Pinpoint the cell where the given text exists, returning its (x, y) midpoint coordinate. 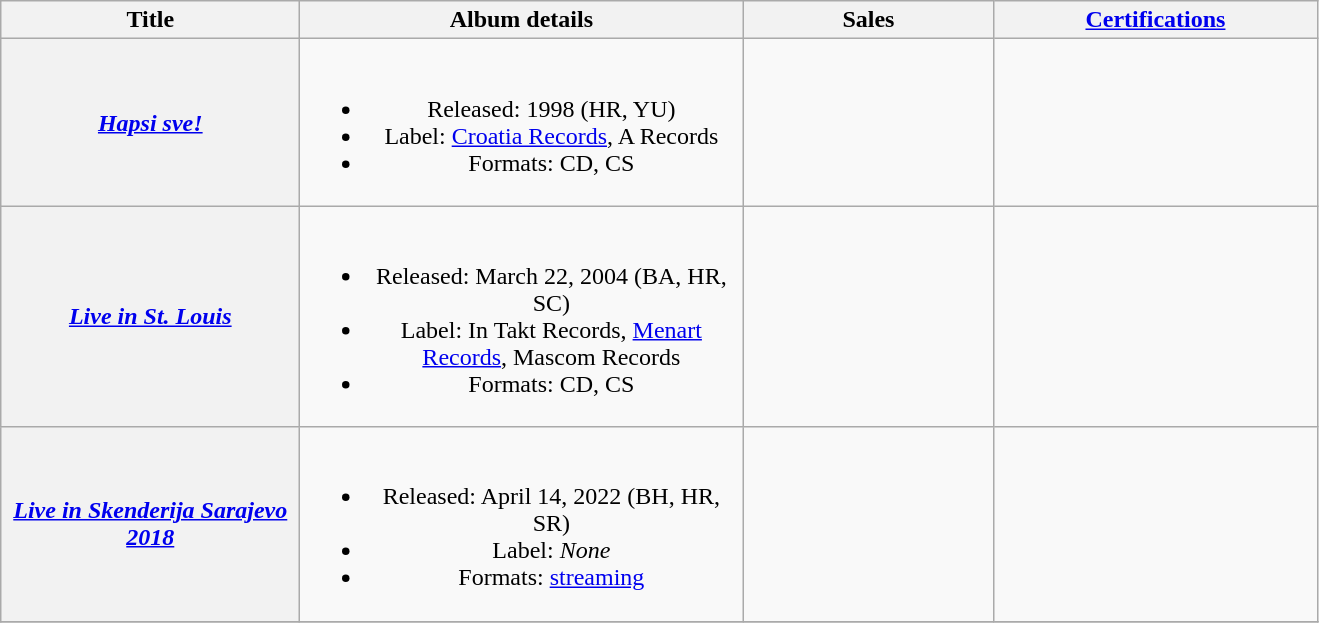
Released: April 14, 2022 (BH, HR, SR)Label: NoneFormats: streaming (522, 524)
Certifications (1156, 20)
Sales (868, 20)
Released: 1998 (HR, YU)Label: Croatia Records, A RecordsFormats: CD, CS (522, 122)
Album details (522, 20)
Released: March 22, 2004 (BA, HR, SC)Label: In Takt Records, Menart Records, Mascom RecordsFormats: CD, CS (522, 316)
Live in St. Louis (150, 316)
Hapsi sve! (150, 122)
Title (150, 20)
Live in Skenderija Sarajevo 2018 (150, 524)
